Determine the (X, Y) coordinate at the center of the cell enclosing the given text.  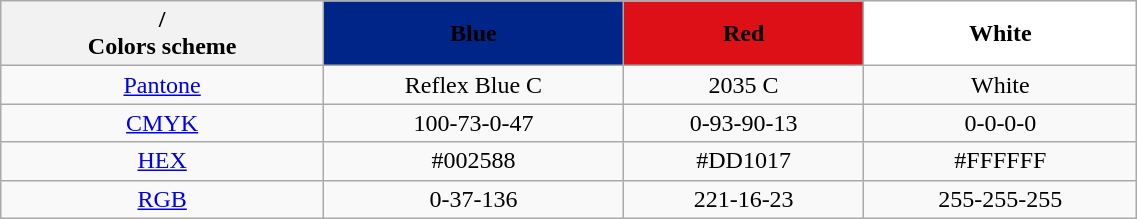
/Colors scheme (162, 34)
0-37-136 (473, 199)
#DD1017 (744, 161)
RGB (162, 199)
HEX (162, 161)
#FFFFFF (1000, 161)
Blue (473, 34)
0-0-0-0 (1000, 123)
0-93-90-13 (744, 123)
Reflex Blue C (473, 85)
CMYK (162, 123)
Red (744, 34)
221-16-23 (744, 199)
255-255-255 (1000, 199)
#002588 (473, 161)
2035 C (744, 85)
100-73-0-47 (473, 123)
Pantone (162, 85)
